Return the [X, Y] coordinate for the center point of the cell that contains the specified text.  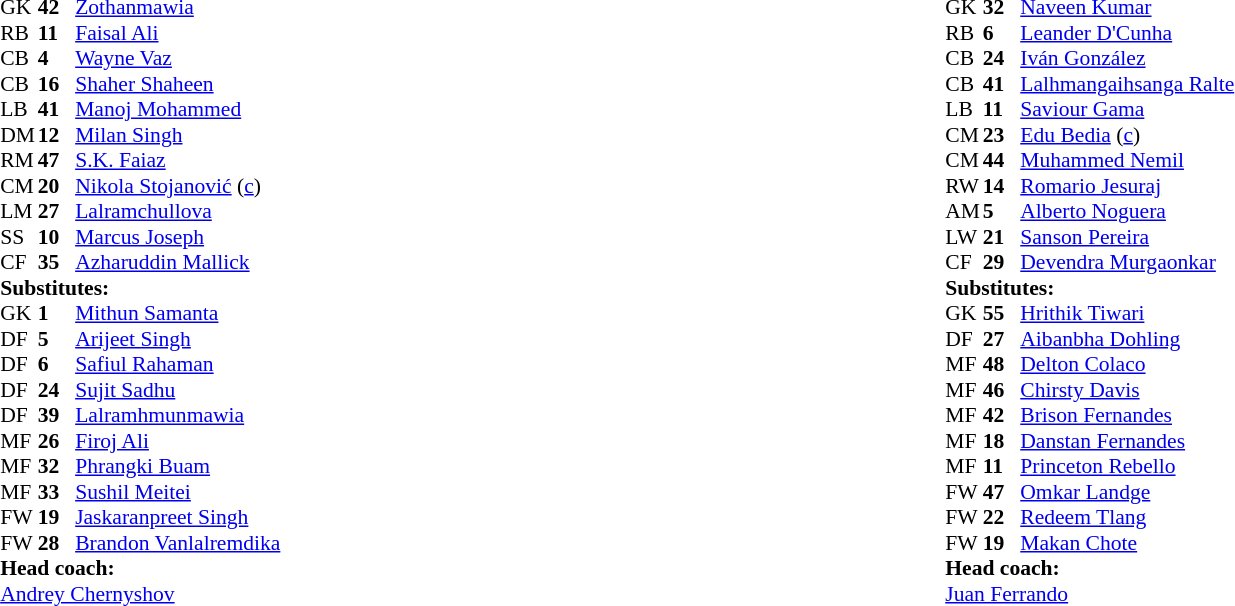
RW [964, 186]
Redeem Tlang [1127, 517]
Delton Colaco [1127, 365]
26 [57, 441]
44 [1002, 161]
Makan Chote [1127, 543]
Lalramchullova [178, 211]
16 [57, 84]
33 [57, 492]
Nikola Stojanović (c) [178, 186]
14 [1002, 186]
AM [964, 211]
32 [57, 467]
1 [57, 313]
Chirsty Davis [1127, 390]
23 [1002, 135]
Omkar Landge [1127, 492]
18 [1002, 441]
Danstan Fernandes [1127, 441]
S.K. Faiaz [178, 161]
Mithun Samanta [178, 313]
Marcus Joseph [178, 237]
Alberto Noguera [1127, 211]
22 [1002, 517]
Leander D'Cunha [1127, 33]
Azharuddin Mallick [178, 263]
4 [57, 59]
46 [1002, 390]
Princeton Rebello [1127, 467]
Romario Jesuraj [1127, 186]
Jaskaranpreet Singh [178, 517]
Brison Fernandes [1127, 415]
RM [19, 161]
Shaher Shaheen [178, 84]
Sanson Pereira [1127, 237]
29 [1002, 263]
Wayne Vaz [178, 59]
39 [57, 415]
42 [1002, 415]
LW [964, 237]
Iván González [1127, 59]
SS [19, 237]
Saviour Gama [1127, 109]
Phrangki Buam [178, 467]
Arijeet Singh [178, 339]
Aibanbha Dohling [1127, 339]
12 [57, 135]
Sujit Sadhu [178, 390]
Brandon Vanlalremdika [178, 543]
55 [1002, 313]
Sushil Meitei [178, 492]
20 [57, 186]
10 [57, 237]
Muhammed Nemil [1127, 161]
DM [19, 135]
LM [19, 211]
48 [1002, 365]
Firoj Ali [178, 441]
Safiul Rahaman [178, 365]
21 [1002, 237]
Lalhmangaihsanga Ralte [1127, 84]
Hrithik Tiwari [1127, 313]
28 [57, 543]
Manoj Mohammed [178, 109]
Milan Singh [178, 135]
Devendra Murgaonkar [1127, 263]
Edu Bedia (c) [1127, 135]
35 [57, 263]
Faisal Ali [178, 33]
Lalramhmunmawia [178, 415]
